Return the (x, y) coordinate for the center point of the cell that contains the specified text.  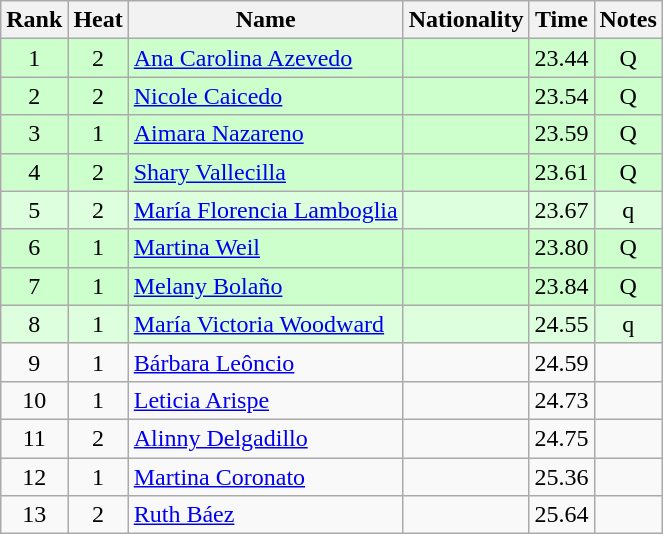
5 (34, 210)
Ana Carolina Azevedo (266, 58)
Time (562, 20)
Leticia Arispe (266, 400)
Bárbara Leôncio (266, 362)
Nicole Caicedo (266, 96)
9 (34, 362)
24.75 (562, 438)
23.80 (562, 248)
4 (34, 172)
Heat (98, 20)
María Florencia Lamboglia (266, 210)
Alinny Delgadillo (266, 438)
Ruth Báez (266, 515)
11 (34, 438)
Name (266, 20)
Shary Vallecilla (266, 172)
María Victoria Woodward (266, 324)
23.84 (562, 286)
Notes (628, 20)
Nationality (466, 20)
25.64 (562, 515)
24.55 (562, 324)
Martina Coronato (266, 477)
6 (34, 248)
25.36 (562, 477)
Martina Weil (266, 248)
24.73 (562, 400)
10 (34, 400)
13 (34, 515)
12 (34, 477)
Rank (34, 20)
Melany Bolaño (266, 286)
8 (34, 324)
23.54 (562, 96)
24.59 (562, 362)
23.61 (562, 172)
23.59 (562, 134)
3 (34, 134)
23.67 (562, 210)
23.44 (562, 58)
Aimara Nazareno (266, 134)
7 (34, 286)
